Pinpoint the cell where the given text exists, returning its [X, Y] midpoint coordinate. 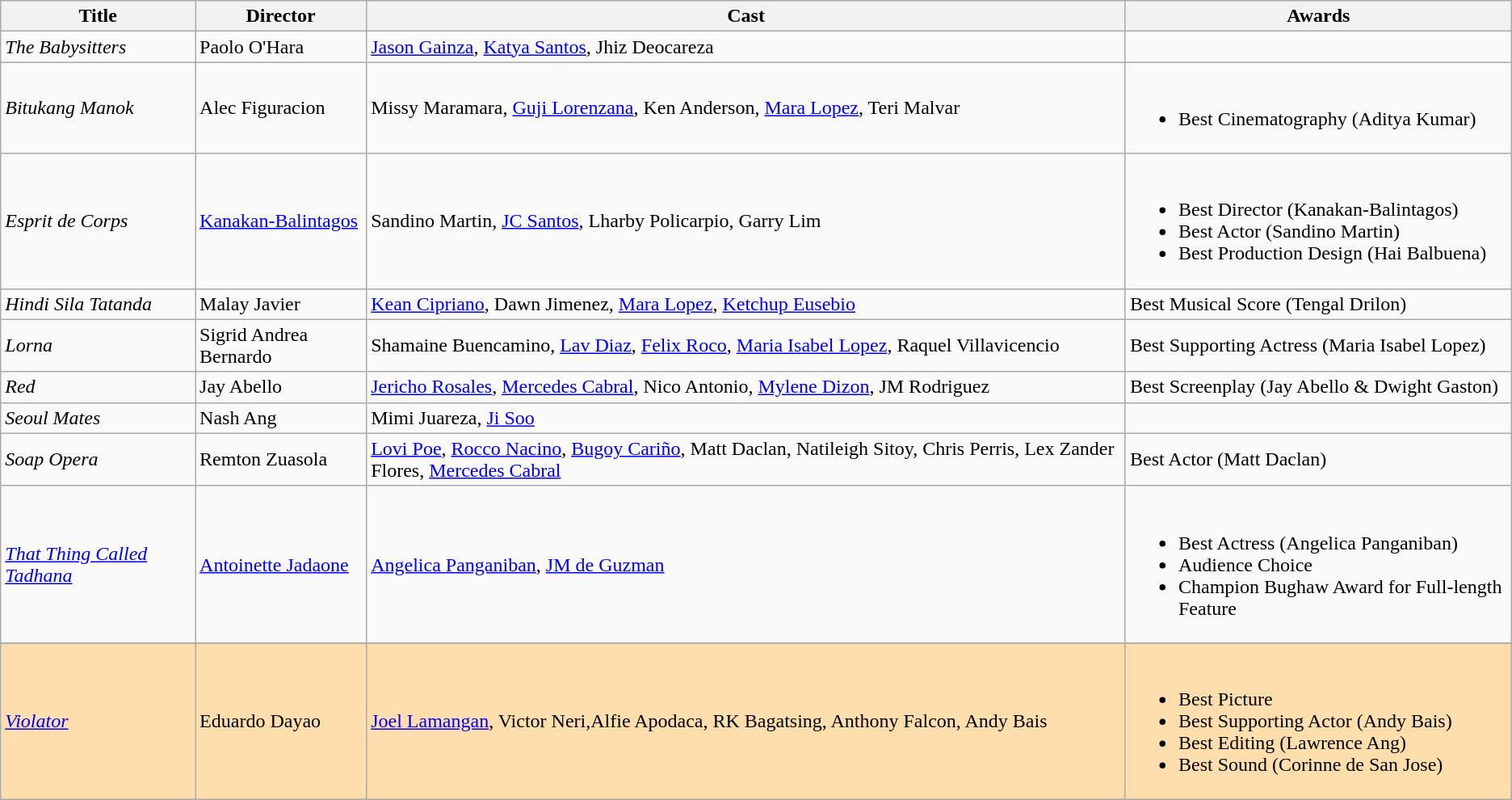
Soap Opera [99, 459]
Best PictureBest Supporting Actor (Andy Bais)Best Editing (Lawrence Ang)Best Sound (Corinne de San Jose) [1318, 721]
Missy Maramara, Guji Lorenzana, Ken Anderson, Mara Lopez, Teri Malvar [746, 108]
Kean Cipriano, Dawn Jimenez, Mara Lopez, Ketchup Eusebio [746, 304]
Red [99, 387]
Lorna [99, 346]
Jay Abello [281, 387]
Antoinette Jadaone [281, 564]
Seoul Mates [99, 418]
Best Musical Score (Tengal Drilon) [1318, 304]
Sigrid Andrea Bernardo [281, 346]
Best Actress (Angelica Panganiban)Audience ChoiceChampion Bughaw Award for Full-length Feature [1318, 564]
Mimi Juareza, Ji Soo [746, 418]
Esprit de Corps [99, 221]
Alec Figuracion [281, 108]
Joel Lamangan, Victor Neri,Alfie Apodaca, RK Bagatsing, Anthony Falcon, Andy Bais [746, 721]
Hindi Sila Tatanda [99, 304]
Lovi Poe, Rocco Nacino, Bugoy Cariño, Matt Daclan, Natileigh Sitoy, Chris Perris, Lex Zander Flores, Mercedes Cabral [746, 459]
Nash Ang [281, 418]
Malay Javier [281, 304]
Shamaine Buencamino, Lav Diaz, Felix Roco, Maria Isabel Lopez, Raquel Villavicencio [746, 346]
Cast [746, 16]
Best Screenplay (Jay Abello & Dwight Gaston) [1318, 387]
Best Director (Kanakan-Balintagos)Best Actor (Sandino Martin)Best Production Design (Hai Balbuena) [1318, 221]
Paolo O'Hara [281, 47]
Violator [99, 721]
Best Cinematography (Aditya Kumar) [1318, 108]
Kanakan-Balintagos [281, 221]
Angelica Panganiban, JM de Guzman [746, 564]
Bitukang Manok [99, 108]
Eduardo Dayao [281, 721]
Remton Zuasola [281, 459]
Director [281, 16]
Awards [1318, 16]
The Babysitters [99, 47]
That Thing Called Tadhana [99, 564]
Sandino Martin, JC Santos, Lharby Policarpio, Garry Lim [746, 221]
Best Actor (Matt Daclan) [1318, 459]
Jason Gainza, Katya Santos, Jhiz Deocareza [746, 47]
Title [99, 16]
Best Supporting Actress (Maria Isabel Lopez) [1318, 346]
Jericho Rosales, Mercedes Cabral, Nico Antonio, Mylene Dizon, JM Rodriguez [746, 387]
